Determine the (X, Y) coordinate at the center of the cell enclosing the given text.  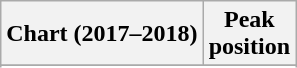
Peakposition (249, 34)
Chart (2017–2018) (102, 34)
